Extract the (X, Y) coordinate from the center of the cell holding the provided text.  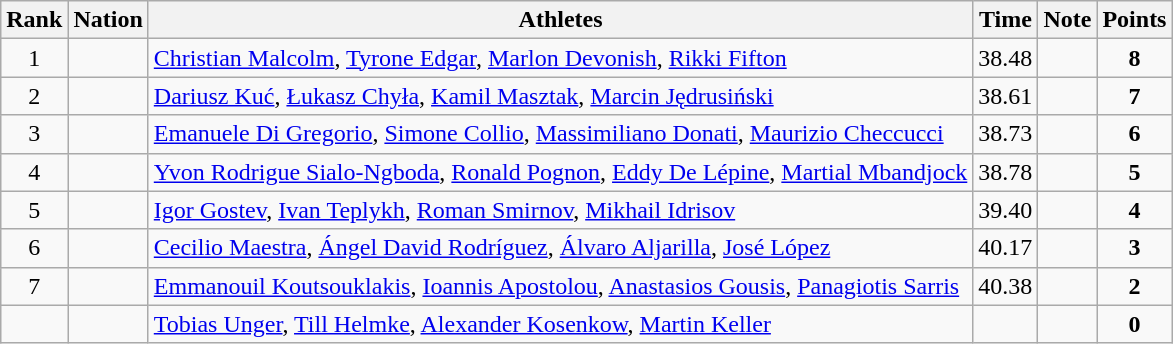
Christian Malcolm, Tyrone Edgar, Marlon Devonish, Rikki Fifton (560, 58)
Yvon Rodrigue Sialo-Ngboda, Ronald Pognon, Eddy De Lépine, Martial Mbandjock (560, 172)
1 (34, 58)
38.48 (1006, 58)
Emmanouil Koutsouklakis, Ioannis Apostolou, Anastasios Gousis, Panagiotis Sarris (560, 286)
38.73 (1006, 134)
Igor Gostev, Ivan Teplykh, Roman Smirnov, Mikhail Idrisov (560, 210)
0 (1134, 324)
Tobias Unger, Till Helmke, Alexander Kosenkow, Martin Keller (560, 324)
Points (1134, 20)
Nation (108, 20)
39.40 (1006, 210)
40.17 (1006, 248)
Rank (34, 20)
Athletes (560, 20)
Time (1006, 20)
Dariusz Kuć, Łukasz Chyła, Kamil Masztak, Marcin Jędrusiński (560, 96)
40.38 (1006, 286)
38.78 (1006, 172)
Emanuele Di Gregorio, Simone Collio, Massimiliano Donati, Maurizio Checcucci (560, 134)
8 (1134, 58)
Note (1068, 20)
Cecilio Maestra, Ángel David Rodríguez, Álvaro Aljarilla, José López (560, 248)
38.61 (1006, 96)
